For the text-containing cell, return its midpoint in (X, Y) coordinate format. 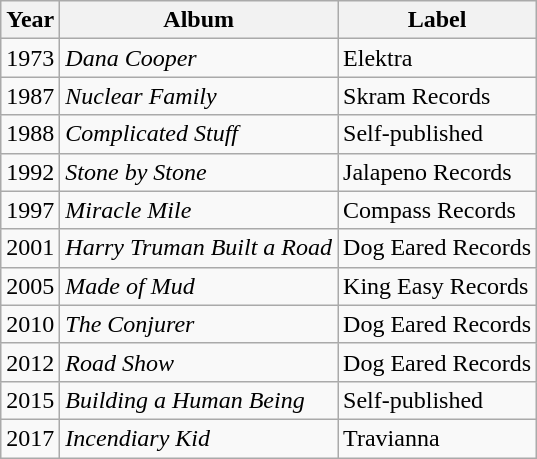
Travianna (438, 438)
Miracle Mile (199, 210)
Elektra (438, 58)
Harry Truman Built a Road (199, 248)
1988 (30, 134)
2005 (30, 286)
2010 (30, 324)
Year (30, 20)
1973 (30, 58)
2001 (30, 248)
Label (438, 20)
1992 (30, 172)
2017 (30, 438)
Album (199, 20)
Dana Cooper (199, 58)
2012 (30, 362)
The Conjurer (199, 324)
Compass Records (438, 210)
Nuclear Family (199, 96)
King Easy Records (438, 286)
1987 (30, 96)
Made of Mud (199, 286)
1997 (30, 210)
Complicated Stuff (199, 134)
Incendiary Kid (199, 438)
Road Show (199, 362)
Stone by Stone (199, 172)
Jalapeno Records (438, 172)
2015 (30, 400)
Skram Records (438, 96)
Building a Human Being (199, 400)
